Scan for the cell matching the given text and deliver its [X, Y] coordinate at center. 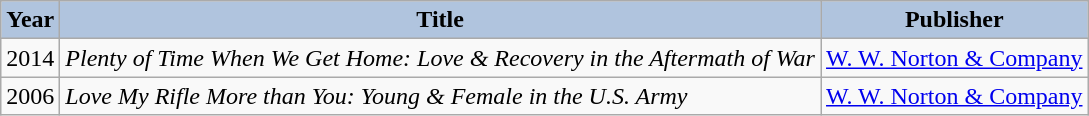
Year [30, 20]
2014 [30, 58]
Plenty of Time When We Get Home: Love & Recovery in the Aftermath of War [440, 58]
2006 [30, 96]
Publisher [954, 20]
Title [440, 20]
Love My Rifle More than You: Young & Female in the U.S. Army [440, 96]
